Find where the given text appears and provide that cell's center as [x, y] coordinate. 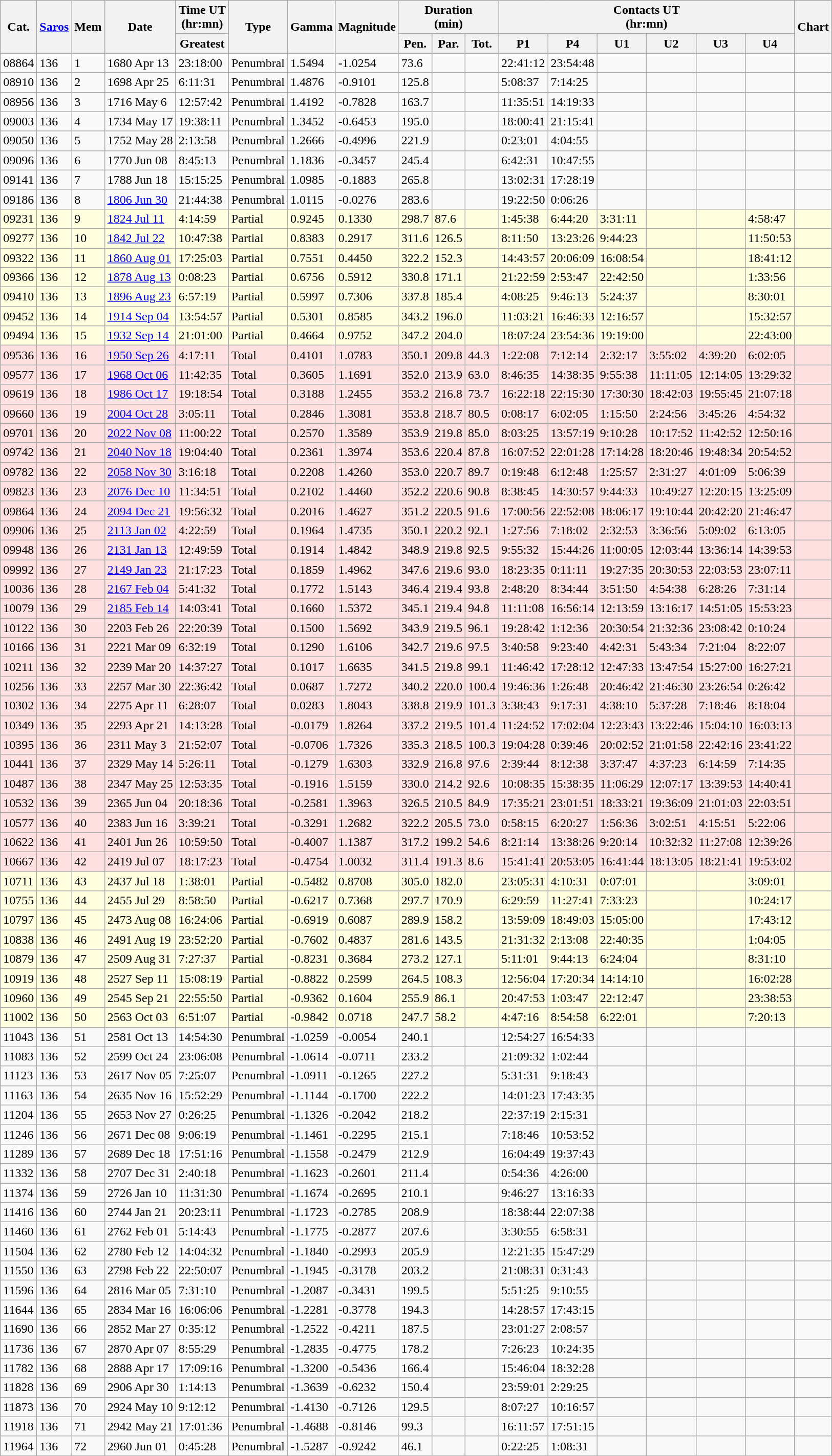
6:44:20 [572, 219]
Contacts UT(hr:mn) [647, 17]
09186 [18, 199]
13:38:26 [572, 842]
23:59:01 [523, 1387]
15:47:29 [572, 1251]
87.8 [481, 452]
13:22:46 [671, 725]
1932 Sep 14 [140, 336]
20:02:52 [622, 745]
11736 [18, 1349]
335.3 [415, 745]
1734 May 17 [140, 121]
21:17:23 [202, 570]
2365 Jun 04 [140, 803]
16:46:33 [572, 316]
7:18:02 [572, 530]
46 [88, 940]
7:20:13 [770, 1017]
9:55:38 [622, 375]
23:52:20 [202, 940]
23:18:00 [202, 63]
18:20:46 [671, 452]
0.9752 [367, 336]
1:56:36 [622, 822]
1:04:05 [770, 940]
1.5692 [367, 628]
5:43:34 [671, 647]
67 [88, 1349]
58 [88, 1173]
1.3974 [367, 452]
52 [88, 1056]
13:39:53 [720, 784]
2780 Feb 12 [140, 1251]
2167 Feb 04 [140, 589]
21:44:38 [202, 199]
1.5372 [367, 609]
0.2846 [312, 414]
44.3 [481, 355]
289.9 [415, 920]
13:36:14 [720, 550]
19:46:36 [523, 686]
-0.8231 [312, 959]
2040 Nov 18 [140, 452]
11690 [18, 1329]
2798 Feb 22 [140, 1271]
-0.3291 [312, 822]
1788 Jun 18 [140, 180]
23:01:27 [523, 1329]
305.0 [415, 881]
1:03:47 [572, 998]
17:43:15 [572, 1310]
7:21:04 [720, 647]
-0.2295 [367, 1134]
10:32:32 [671, 842]
62 [88, 1251]
7:27:37 [202, 959]
2311 May 3 [140, 745]
-0.2601 [367, 1173]
-1.2281 [312, 1310]
6:12:48 [572, 472]
10302 [18, 706]
09577 [18, 375]
4:22:59 [202, 530]
10441 [18, 764]
22:15:30 [572, 394]
150.4 [415, 1387]
-0.6919 [312, 920]
15:44:26 [572, 550]
0:39:46 [572, 745]
87.6 [449, 219]
20 [88, 433]
P1 [523, 44]
5:06:39 [770, 472]
2239 Mar 20 [140, 667]
152.3 [449, 257]
196.0 [449, 316]
0.3605 [312, 375]
-0.3178 [367, 1271]
97.6 [481, 764]
08910 [18, 82]
17:51:16 [202, 1154]
10:24:17 [770, 901]
10838 [18, 940]
19:56:32 [202, 511]
1:22:08 [523, 355]
0:26:42 [770, 686]
6:28:26 [720, 589]
28 [88, 589]
240.1 [415, 1037]
17:28:12 [572, 667]
-1.1840 [312, 1251]
16:22:18 [523, 394]
72 [88, 1446]
-1.1326 [312, 1115]
10:08:35 [523, 784]
2004 Oct 28 [140, 414]
21:07:18 [770, 394]
1914 Sep 04 [140, 316]
20:30:54 [622, 628]
2:32:53 [622, 530]
13:57:19 [572, 433]
11:00:05 [622, 550]
-0.7828 [367, 102]
1878 Aug 13 [140, 277]
94.8 [481, 609]
1.1387 [367, 842]
7:33:23 [622, 901]
2185 Feb 14 [140, 609]
5:26:11 [202, 764]
96.1 [481, 628]
0.2361 [312, 452]
09742 [18, 452]
3:31:11 [622, 219]
1698 Apr 25 [140, 82]
214.2 [449, 784]
346.4 [415, 589]
8:07:27 [523, 1407]
19:38:11 [202, 121]
1:45:38 [523, 219]
53 [88, 1076]
93.8 [481, 589]
2726 Jan 10 [140, 1193]
9:10:28 [622, 433]
17:20:34 [572, 979]
0:08:17 [523, 414]
47 [88, 959]
220.0 [449, 686]
19:53:02 [770, 861]
35 [88, 725]
5:11:01 [523, 959]
-1.1144 [312, 1095]
2:40:18 [202, 1173]
-0.7126 [367, 1407]
11644 [18, 1310]
0:45:28 [202, 1446]
14:14:10 [622, 979]
1.4842 [367, 550]
17:02:04 [572, 725]
-0.4007 [312, 842]
93.0 [481, 570]
0:23:01 [523, 141]
7:14:25 [572, 82]
22:37:19 [523, 1115]
281.6 [415, 940]
212.9 [415, 1154]
0.9245 [312, 219]
-0.0276 [367, 199]
-0.9101 [367, 82]
0:07:01 [622, 881]
1.6106 [367, 647]
3:55:02 [671, 355]
17:51:15 [572, 1426]
Tot. [481, 44]
21 [88, 452]
22:55:50 [202, 998]
337.2 [415, 725]
-0.4211 [367, 1329]
207.6 [415, 1232]
2762 Feb 01 [140, 1232]
-0.6453 [367, 121]
09452 [18, 316]
127.1 [449, 959]
13:54:57 [202, 316]
182.0 [449, 881]
11:27:08 [720, 842]
25 [88, 530]
2076 Dec 10 [140, 491]
23:54:48 [572, 63]
1.5143 [367, 589]
18:07:24 [523, 336]
343.9 [415, 628]
352.2 [415, 491]
0.1290 [312, 647]
63.0 [481, 375]
23:08:42 [720, 628]
1.4260 [367, 472]
4:54:32 [770, 414]
U3 [720, 44]
0.8383 [312, 238]
218.7 [449, 414]
1752 May 28 [140, 141]
326.5 [415, 803]
352.0 [415, 375]
353.2 [415, 394]
-0.0706 [312, 745]
-1.3200 [312, 1368]
58.2 [449, 1017]
7:31:10 [202, 1290]
-0.9362 [312, 998]
14:03:41 [202, 609]
23:07:11 [770, 570]
187.5 [415, 1329]
8:22:07 [770, 647]
19 [88, 414]
194.3 [415, 1310]
12:13:59 [622, 609]
22:03:53 [720, 570]
2:24:56 [671, 414]
1:14:13 [202, 1387]
0.2570 [312, 433]
143.5 [449, 940]
2942 May 21 [140, 1426]
21:09:32 [523, 1056]
4:37:23 [671, 764]
10:16:57 [572, 1407]
9:55:32 [523, 550]
17:30:30 [622, 394]
61 [88, 1232]
11460 [18, 1232]
283.6 [415, 199]
245.4 [415, 160]
55 [88, 1115]
191.3 [449, 861]
-1.1723 [312, 1212]
Mem [88, 27]
2419 Jul 07 [140, 861]
59 [88, 1193]
13:23:26 [572, 238]
11:27:41 [572, 901]
18:32:28 [572, 1368]
2347 May 25 [140, 784]
2834 Mar 16 [140, 1310]
220.2 [449, 530]
16:27:21 [770, 667]
2635 Nov 16 [140, 1095]
12:53:35 [202, 784]
65 [88, 1310]
73.0 [481, 822]
264.5 [415, 979]
15:04:10 [720, 725]
14:30:57 [572, 491]
1.0985 [312, 180]
-0.4754 [312, 861]
0:10:24 [770, 628]
0.1604 [367, 998]
0.1772 [312, 589]
101.3 [481, 706]
-0.2581 [312, 803]
26 [88, 550]
2:32:17 [622, 355]
09494 [18, 336]
1.3589 [367, 433]
5:14:43 [202, 1232]
7:26:23 [523, 1349]
0.4450 [367, 257]
8:45:13 [202, 160]
1:26:48 [572, 686]
-0.1265 [367, 1076]
21:32:36 [671, 628]
22:40:35 [622, 940]
17:43:35 [572, 1095]
71 [88, 1426]
Magnitude [367, 27]
-0.0054 [367, 1037]
13:29:32 [770, 375]
09823 [18, 491]
17:43:12 [770, 920]
12:14:05 [720, 375]
129.5 [415, 1407]
11828 [18, 1387]
10:59:50 [202, 842]
347.2 [415, 336]
317.2 [415, 842]
1.3452 [312, 121]
09660 [18, 414]
13:59:09 [523, 920]
14:38:35 [572, 375]
20:54:52 [770, 452]
10349 [18, 725]
219.9 [449, 706]
5:51:25 [523, 1290]
14:54:30 [202, 1037]
09536 [18, 355]
14:01:23 [523, 1095]
20:46:42 [622, 686]
220.6 [449, 491]
2473 Aug 08 [140, 920]
11002 [18, 1017]
19:10:44 [671, 511]
3:39:21 [202, 822]
90.8 [481, 491]
99.3 [415, 1426]
125.8 [415, 82]
2:13:08 [572, 940]
30 [88, 628]
31 [88, 647]
22:41:12 [523, 63]
10622 [18, 842]
0.0718 [367, 1017]
15:46:04 [523, 1368]
0.1500 [312, 628]
P4 [572, 44]
22:03:51 [770, 803]
14:40:41 [770, 784]
2707 Dec 31 [140, 1173]
15:53:23 [770, 609]
12:47:33 [622, 667]
203.2 [415, 1271]
15:27:00 [720, 667]
332.9 [415, 764]
1:38:01 [202, 881]
-0.3778 [367, 1310]
0.2917 [367, 238]
17:09:16 [202, 1368]
208.9 [415, 1212]
1.4735 [367, 530]
17:25:03 [202, 257]
23:06:08 [202, 1056]
6:28:07 [202, 706]
-1.0259 [312, 1037]
0.1914 [312, 550]
-0.8146 [367, 1426]
18:33:21 [622, 803]
4:47:16 [523, 1017]
0.0283 [312, 706]
0:22:25 [523, 1446]
18:06:17 [622, 511]
-1.1461 [312, 1134]
50 [88, 1017]
19:19:00 [622, 336]
42 [88, 861]
12:56:04 [523, 979]
6 [88, 160]
0.2102 [312, 491]
11043 [18, 1037]
10:47:55 [572, 160]
5:41:32 [202, 589]
185.4 [449, 297]
4:14:59 [202, 219]
199.5 [415, 1290]
1.0783 [367, 355]
14:43:57 [523, 257]
4:42:31 [622, 647]
17:28:19 [572, 180]
11289 [18, 1154]
0.1017 [312, 667]
-1.2522 [312, 1329]
23:38:53 [770, 998]
U2 [671, 44]
17 [88, 375]
09701 [18, 433]
108.3 [449, 979]
8:34:44 [572, 589]
2744 Jan 21 [140, 1212]
-0.0179 [312, 725]
20:42:20 [720, 511]
5 [88, 141]
13:16:17 [671, 609]
-0.1279 [312, 764]
347.6 [415, 570]
11:31:30 [202, 1193]
22:36:42 [202, 686]
23:01:51 [572, 803]
178.2 [415, 1349]
8.6 [481, 861]
8:03:25 [523, 433]
09141 [18, 180]
11918 [18, 1426]
10 [88, 238]
22:50:07 [202, 1271]
22:43:00 [770, 336]
39 [88, 803]
-0.7602 [312, 940]
Par. [449, 44]
218.2 [415, 1115]
353.0 [415, 472]
0.6756 [312, 277]
1.4627 [367, 511]
33 [88, 686]
9:20:14 [622, 842]
222.2 [415, 1095]
22:12:47 [622, 998]
215.1 [415, 1134]
10256 [18, 686]
3:05:11 [202, 414]
34 [88, 706]
10:17:52 [671, 433]
2:53:47 [572, 277]
7 [88, 180]
Time UT(hr:mn) [202, 17]
2221 Mar 09 [140, 647]
9:12:12 [202, 1407]
22:42:16 [720, 745]
2293 Apr 21 [140, 725]
-0.8822 [312, 979]
1950 Sep 26 [140, 355]
16:24:06 [202, 920]
17:14:28 [622, 452]
338.8 [415, 706]
0:06:26 [572, 199]
22 [88, 472]
171.1 [449, 277]
6:11:31 [202, 82]
-0.3431 [367, 1290]
221.9 [415, 141]
19:28:42 [523, 628]
8:55:29 [202, 1349]
09050 [18, 141]
8:31:10 [770, 959]
6:58:31 [572, 1232]
63 [88, 1271]
Duration(min) [449, 17]
21:22:59 [523, 277]
205.9 [415, 1251]
-0.1916 [312, 784]
19:36:09 [671, 803]
1.2455 [367, 394]
100.4 [481, 686]
-0.4775 [367, 1349]
1680 Apr 13 [140, 63]
1.8043 [367, 706]
6:57:19 [202, 297]
09410 [18, 297]
11:11:05 [671, 375]
15:05:00 [622, 920]
-1.3639 [312, 1387]
4:17:11 [202, 355]
0.8585 [367, 316]
22:20:39 [202, 628]
4:10:31 [572, 881]
6:29:59 [523, 901]
Greatest [202, 44]
6:13:05 [770, 530]
19:37:43 [572, 1154]
2275 Apr 11 [140, 706]
70 [88, 1407]
-0.3457 [367, 160]
-0.6217 [312, 901]
09948 [18, 550]
57 [88, 1154]
2:39:44 [523, 764]
10395 [18, 745]
1:27:56 [523, 530]
1.8264 [367, 725]
351.2 [415, 511]
10:49:27 [671, 491]
20:18:36 [202, 803]
11:42:35 [202, 375]
5:31:31 [523, 1076]
09992 [18, 570]
1.5159 [367, 784]
11550 [18, 1271]
6:22:01 [622, 1017]
2257 Mar 30 [140, 686]
19:48:34 [720, 452]
353.6 [415, 452]
15:32:57 [770, 316]
09906 [18, 530]
13:47:54 [671, 667]
2401 Jun 26 [140, 842]
4:38:10 [622, 706]
0.4837 [367, 940]
0:54:36 [523, 1173]
205.5 [449, 822]
348.9 [415, 550]
2852 Mar 27 [140, 1329]
64 [88, 1290]
220.7 [449, 472]
220.5 [449, 511]
220.4 [449, 452]
89.7 [481, 472]
3:40:58 [523, 647]
-1.1558 [312, 1154]
0.7368 [367, 901]
17:35:21 [523, 803]
1770 Jun 08 [140, 160]
195.0 [415, 121]
0.3188 [312, 394]
14:04:32 [202, 1251]
0.1330 [367, 219]
29 [88, 609]
233.2 [415, 1056]
209.8 [449, 355]
311.6 [415, 238]
20:06:09 [572, 257]
14:28:57 [523, 1310]
9:18:43 [572, 1076]
73.7 [481, 394]
10:47:38 [202, 238]
13 [88, 297]
337.8 [415, 297]
-0.0711 [367, 1056]
12:21:35 [523, 1251]
09619 [18, 394]
11123 [18, 1076]
09366 [18, 277]
-0.5436 [367, 1368]
92.6 [481, 784]
8:54:58 [572, 1017]
27 [88, 570]
-0.9842 [312, 1017]
6:42:31 [523, 160]
15:52:29 [202, 1095]
5:37:28 [671, 706]
2 [88, 82]
170.9 [449, 901]
10036 [18, 589]
21:08:31 [523, 1271]
-0.4996 [367, 141]
-1.4130 [312, 1407]
10079 [18, 609]
22:01:28 [572, 452]
2:48:20 [523, 589]
8:58:50 [202, 901]
09003 [18, 121]
2527 Sep 11 [140, 979]
8:11:50 [523, 238]
8:12:38 [572, 764]
218.5 [449, 745]
211.4 [415, 1173]
15:15:25 [202, 180]
-0.1700 [367, 1095]
16:08:54 [622, 257]
2906 Apr 30 [140, 1387]
16:07:52 [523, 452]
U4 [770, 44]
Gamma [312, 27]
08956 [18, 102]
3:51:50 [622, 589]
46.1 [415, 1446]
-0.2479 [367, 1154]
9:44:33 [622, 491]
9:44:23 [622, 238]
210.1 [415, 1193]
49 [88, 998]
16:41:44 [622, 861]
Chart [813, 27]
11332 [18, 1173]
227.2 [415, 1076]
2:29:25 [572, 1387]
15:41:41 [523, 861]
-1.1775 [312, 1232]
0.5301 [312, 316]
4:01:09 [720, 472]
6:20:27 [572, 822]
4:54:38 [671, 589]
12:07:17 [671, 784]
-0.2695 [367, 1193]
311.4 [415, 861]
11 [88, 257]
1.0032 [367, 861]
330.0 [415, 784]
16:11:57 [523, 1426]
353.9 [415, 433]
11:34:51 [202, 491]
2509 Aug 31 [140, 959]
16:06:06 [202, 1310]
2689 Dec 18 [140, 1154]
2113 Jan 02 [140, 530]
213.9 [449, 375]
09322 [18, 257]
10919 [18, 979]
60 [88, 1212]
-0.2993 [367, 1251]
4:26:00 [572, 1173]
11873 [18, 1407]
11:42:52 [720, 433]
69 [88, 1387]
13:16:33 [572, 1193]
18:00:41 [523, 121]
8:46:35 [523, 375]
23:54:36 [572, 336]
12:39:26 [770, 842]
2203 Feb 26 [140, 628]
19:18:54 [202, 394]
2545 Sep 21 [140, 998]
2617 Nov 05 [140, 1076]
3:09:01 [770, 881]
100.3 [481, 745]
9:46:13 [572, 297]
3 [88, 102]
3:16:18 [202, 472]
353.8 [415, 414]
1968 Oct 06 [140, 375]
1.5494 [312, 63]
11:24:52 [523, 725]
66 [88, 1329]
0:26:25 [202, 1115]
4:15:51 [720, 822]
14 [88, 316]
09231 [18, 219]
9:10:55 [572, 1290]
0.6087 [367, 920]
09277 [18, 238]
-1.0911 [312, 1076]
158.2 [449, 920]
-1.5287 [312, 1446]
14:13:28 [202, 725]
9:06:19 [202, 1134]
18:49:03 [572, 920]
Cat. [18, 27]
0.0687 [312, 686]
11083 [18, 1056]
345.1 [415, 609]
1.7272 [367, 686]
6:24:04 [622, 959]
0:08:23 [202, 277]
99.1 [481, 667]
19:27:35 [622, 570]
0.1660 [312, 609]
-0.5482 [312, 881]
22:52:08 [572, 511]
3:37:47 [622, 764]
3:36:56 [671, 530]
85.0 [481, 433]
330.8 [415, 277]
11204 [18, 1115]
23:26:54 [720, 686]
2383 Jun 16 [140, 822]
1.6635 [367, 667]
1:02:44 [572, 1056]
1.4192 [312, 102]
45 [88, 920]
2:08:57 [572, 1329]
2149 Jan 23 [140, 570]
0.1964 [312, 530]
9:23:40 [572, 647]
40 [88, 822]
2563 Oct 03 [140, 1017]
15 [88, 336]
298.7 [415, 219]
21:01:03 [720, 803]
0.4101 [312, 355]
2131 Jan 13 [140, 550]
10122 [18, 628]
1986 Oct 17 [140, 394]
16:54:33 [572, 1037]
21:01:58 [671, 745]
163.7 [415, 102]
68 [88, 1368]
32 [88, 667]
11596 [18, 1290]
22:42:50 [622, 277]
-1.0254 [367, 63]
12:03:44 [671, 550]
20:47:53 [523, 998]
2329 May 14 [140, 764]
10755 [18, 901]
1:08:31 [572, 1446]
-1.1623 [312, 1173]
2924 May 10 [140, 1407]
204.0 [449, 336]
2671 Dec 08 [140, 1134]
19:55:45 [720, 394]
0.5997 [312, 297]
2:15:31 [572, 1115]
340.2 [415, 686]
0.2016 [312, 511]
08864 [18, 63]
11504 [18, 1251]
12:16:57 [622, 316]
09096 [18, 160]
51 [88, 1037]
10960 [18, 998]
23:05:31 [523, 881]
17:01:36 [202, 1426]
11416 [18, 1212]
37 [88, 764]
13:02:31 [523, 180]
10711 [18, 881]
12:20:15 [720, 491]
2599 Oct 24 [140, 1056]
10879 [18, 959]
1.3081 [367, 414]
0.7551 [312, 257]
-1.4688 [312, 1426]
8:18:04 [770, 706]
2888 Apr 17 [140, 1368]
16:02:28 [770, 979]
73.6 [415, 63]
2455 Jul 29 [140, 901]
1:15:50 [622, 414]
-0.1883 [367, 180]
44 [88, 901]
1.0115 [312, 199]
15:08:19 [202, 979]
5:09:02 [720, 530]
2:13:58 [202, 141]
12:54:27 [523, 1037]
1.2682 [367, 822]
11:03:21 [523, 316]
343.2 [415, 316]
Date [140, 27]
18:13:05 [671, 861]
1:33:56 [770, 277]
8 [88, 199]
0.2599 [367, 979]
2653 Nov 27 [140, 1115]
15:38:35 [572, 784]
84.9 [481, 803]
273.2 [415, 959]
11:46:42 [523, 667]
1:12:36 [572, 628]
1.1836 [312, 160]
2022 Nov 08 [140, 433]
9:46:27 [523, 1193]
11246 [18, 1134]
16:03:13 [770, 725]
Pen. [415, 44]
09782 [18, 472]
14:39:53 [770, 550]
11:35:51 [523, 102]
-0.2877 [367, 1232]
11:50:53 [770, 238]
1.3963 [367, 803]
14:51:05 [720, 609]
U1 [622, 44]
18:42:03 [671, 394]
97.5 [481, 647]
1.7326 [367, 745]
09864 [18, 511]
22:07:38 [572, 1212]
9 [88, 219]
16:56:14 [572, 609]
255.9 [415, 998]
9:17:31 [572, 706]
56 [88, 1134]
38 [88, 784]
0.8708 [367, 881]
101.4 [481, 725]
23:41:22 [770, 745]
0.1859 [312, 570]
0:19:48 [523, 472]
9:44:13 [572, 959]
210.5 [449, 803]
1842 Jul 22 [140, 238]
21:46:47 [770, 511]
23 [88, 491]
3:02:51 [671, 822]
11:00:22 [202, 433]
7:12:14 [572, 355]
36 [88, 745]
4:08:25 [523, 297]
-1.2835 [312, 1349]
-0.6232 [367, 1387]
10532 [18, 803]
6:51:07 [202, 1017]
4 [88, 121]
2491 Aug 19 [140, 940]
10577 [18, 822]
18 [88, 394]
10:24:35 [572, 1349]
54 [88, 1095]
297.7 [415, 901]
-1.0614 [312, 1056]
19:04:28 [523, 745]
4:39:20 [720, 355]
6:14:59 [720, 764]
1.4962 [367, 570]
21:15:41 [572, 121]
17:00:56 [523, 511]
18:41:12 [770, 257]
12:23:43 [622, 725]
8:30:01 [770, 297]
1.4460 [367, 491]
16:04:49 [523, 1154]
91.6 [481, 511]
1.2666 [312, 141]
0.5912 [367, 277]
0:31:43 [572, 1271]
Type [258, 27]
8:21:14 [523, 842]
0:58:15 [523, 822]
14:19:33 [572, 102]
166.4 [415, 1368]
92.5 [481, 550]
7:31:14 [770, 589]
0.2208 [312, 472]
341.5 [415, 667]
3:45:26 [720, 414]
5:22:06 [770, 822]
2816 Mar 05 [140, 1290]
4:58:47 [770, 219]
2058 Nov 30 [140, 472]
41 [88, 842]
21:01:00 [202, 336]
1.6303 [367, 764]
11:11:08 [523, 609]
20:23:11 [202, 1212]
10:53:52 [572, 1134]
16 [88, 355]
0.4664 [312, 336]
19:22:50 [523, 199]
12:49:59 [202, 550]
2960 Jun 01 [140, 1446]
10667 [18, 861]
86.1 [449, 998]
0:35:12 [202, 1329]
11782 [18, 1368]
2:31:27 [671, 472]
10487 [18, 784]
5:08:37 [523, 82]
126.5 [449, 238]
2581 Oct 13 [140, 1037]
1.4876 [312, 82]
-1.1674 [312, 1193]
7:25:07 [202, 1076]
92.1 [481, 530]
12:57:42 [202, 102]
12 [88, 277]
18:21:41 [720, 861]
24 [88, 511]
-1.1945 [312, 1271]
3:30:55 [523, 1232]
4:04:55 [572, 141]
1824 Jul 11 [140, 219]
80.5 [481, 414]
247.7 [415, 1017]
5:24:37 [622, 297]
1 [88, 63]
1716 May 6 [140, 102]
10797 [18, 920]
-0.9242 [367, 1446]
43 [88, 881]
1896 Aug 23 [140, 297]
6:32:19 [202, 647]
Saros [54, 27]
18:23:35 [523, 570]
-0.2785 [367, 1212]
2437 Jul 18 [140, 881]
21:52:07 [202, 745]
265.8 [415, 180]
21:46:30 [671, 686]
20:30:53 [671, 570]
54.6 [481, 842]
1.1691 [367, 375]
0:11:11 [572, 570]
3:38:43 [523, 706]
10211 [18, 667]
0.3684 [367, 959]
7:14:35 [770, 764]
48 [88, 979]
2870 Apr 07 [140, 1349]
-1.2087 [312, 1290]
14:37:27 [202, 667]
11964 [18, 1446]
19:04:40 [202, 452]
18:38:44 [523, 1212]
11163 [18, 1095]
1:25:57 [622, 472]
20:53:05 [572, 861]
21:31:32 [523, 940]
18:17:23 [202, 861]
10166 [18, 647]
1806 Jun 30 [140, 199]
342.7 [415, 647]
8:38:45 [523, 491]
13:25:09 [770, 491]
2094 Dec 21 [140, 511]
12:50:16 [770, 433]
-0.2042 [367, 1115]
11374 [18, 1193]
0.7306 [367, 297]
199.2 [449, 842]
11:06:29 [622, 784]
1860 Aug 01 [140, 257]
